Determine the [X, Y] coordinate at the center of the cell enclosing the given text.  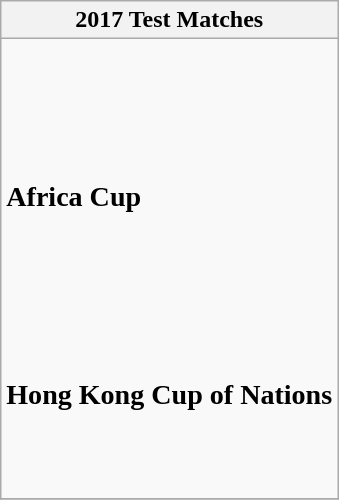
Africa CupHong Kong Cup of Nations [170, 268]
2017 Test Matches [170, 20]
